Search for the cell housing the specified text and yield its (x, y) center coordinate. 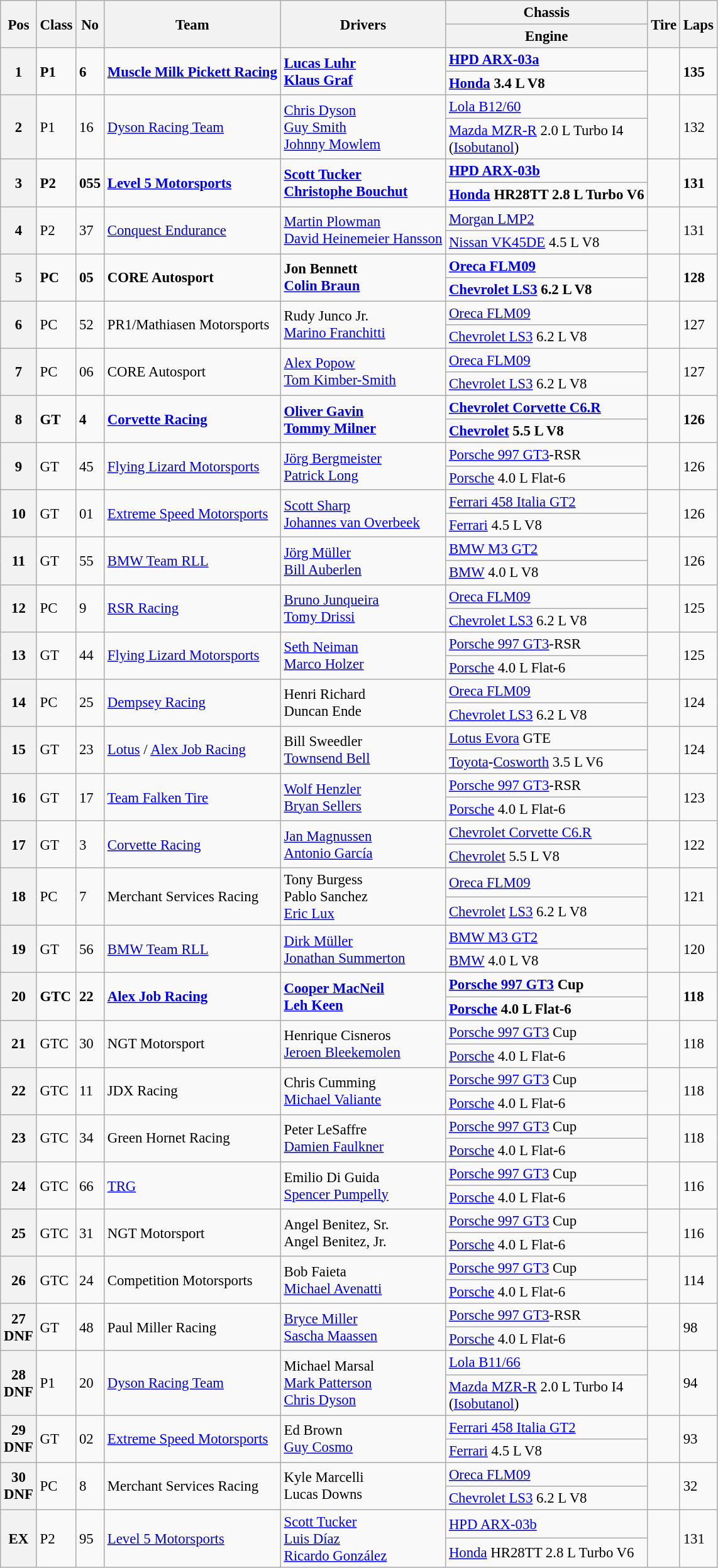
Green Hornet Racing (192, 1139)
Tire (664, 24)
132 (698, 127)
18 (19, 897)
Class (57, 24)
Michael Marsal Mark Patterson Chris Dyson (363, 1383)
Toyota-Cosworth 3.5 L V6 (547, 762)
Bob Faieta Michael Avenatti (363, 1280)
Chassis (547, 13)
Team (192, 24)
Bill Sweedler Townsend Bell (363, 750)
Jörg Bergmeister Patrick Long (363, 466)
Henrique Cisneros Jeroen Bleekemolen (363, 1043)
1 (19, 72)
Laps (698, 24)
Pos (19, 24)
98 (698, 1327)
JDX Racing (192, 1091)
32 (698, 1486)
Engine (547, 36)
Muscle Milk Pickett Racing (192, 72)
Scott Sharp Johannes van Overbeek (363, 514)
02 (91, 1439)
13 (19, 655)
114 (698, 1280)
123 (698, 797)
Drivers (363, 24)
45 (91, 466)
Peter LeSaffre Damien Faulkner (363, 1139)
15 (19, 750)
Jörg Müller Bill Auberlen (363, 561)
Alex Job Racing (192, 997)
34 (91, 1139)
HPD ARX-03a (547, 60)
Lotus Evora GTE (547, 738)
Competition Motorsports (192, 1280)
TRG (192, 1185)
55 (91, 561)
EX (19, 1538)
12 (19, 608)
122 (698, 845)
Rudy Junco Jr. Marino Franchitti (363, 324)
19 (19, 949)
Tony Burgess Pablo Sanchez Eric Lux (363, 897)
29DNF (19, 1439)
Ed Brown Guy Cosmo (363, 1439)
Team Falken Tire (192, 797)
RSR Racing (192, 608)
120 (698, 949)
128 (698, 278)
Emilio Di Guida Spencer Pumpelly (363, 1185)
44 (91, 655)
52 (91, 324)
27DNF (19, 1327)
30 (91, 1043)
Lola B11/66 (547, 1363)
31 (91, 1233)
5 (19, 278)
Jon Bennett Colin Braun (363, 278)
121 (698, 897)
Nissan VK45DE 4.5 L V8 (547, 242)
Cooper MacNeil Leh Keen (363, 997)
93 (698, 1439)
Martin Plowman David Heinemeier Hansson (363, 230)
06 (91, 372)
10 (19, 514)
30DNF (19, 1486)
Scott Tucker Luis Díaz Ricardo González (363, 1538)
Lola B12/60 (547, 107)
Seth Neiman Marco Holzer (363, 655)
Bruno Junqueira Tomy Drissi (363, 608)
Henri Richard Duncan Ende (363, 703)
Wolf Henzler Bryan Sellers (363, 797)
Dempsey Racing (192, 703)
28DNF (19, 1383)
No (91, 24)
Kyle Marcelli Lucas Downs (363, 1486)
56 (91, 949)
PR1/Mathiasen Motorsports (192, 324)
Dirk Müller Jonathan Summerton (363, 949)
Lucas Luhr Klaus Graf (363, 72)
Chris Cumming Michael Valiante (363, 1091)
01 (91, 514)
Angel Benitez, Sr. Angel Benitez, Jr. (363, 1233)
Scott Tucker Christophe Bouchut (363, 184)
05 (91, 278)
Alex Popow Tom Kimber-Smith (363, 372)
Bryce Miller Sascha Maassen (363, 1327)
Honda 3.4 L V8 (547, 84)
Paul Miller Racing (192, 1327)
14 (19, 703)
48 (91, 1327)
26 (19, 1280)
Morgan LMP2 (547, 219)
66 (91, 1185)
Oliver Gavin Tommy Milner (363, 419)
2 (19, 127)
Conquest Endurance (192, 230)
135 (698, 72)
Jan Magnussen Antonio García (363, 845)
055 (91, 184)
95 (91, 1538)
Lotus / Alex Job Racing (192, 750)
94 (698, 1383)
37 (91, 230)
21 (19, 1043)
Chris Dyson Guy Smith Johnny Mowlem (363, 127)
